Identify which cell holds the provided text, then report its [x, y] central coordinate. 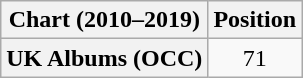
UK Albums (OCC) [104, 58]
71 [255, 58]
Chart (2010–2019) [104, 20]
Position [255, 20]
